Provide the [x, y] coordinate of the cell's center where the given text is located.  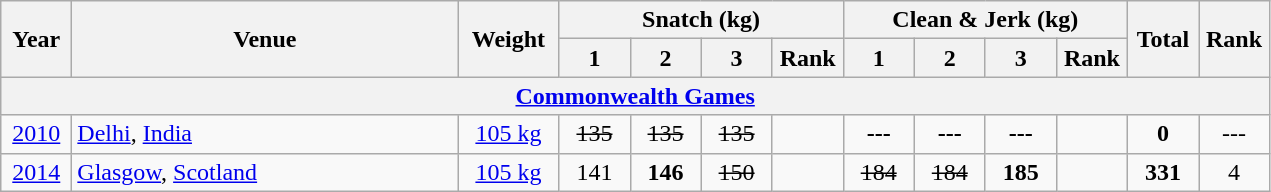
331 [1162, 172]
185 [1020, 172]
141 [594, 172]
Weight [508, 39]
146 [666, 172]
Glasgow, Scotland [265, 172]
2010 [36, 134]
4 [1234, 172]
150 [736, 172]
0 [1162, 134]
Total [1162, 39]
Venue [265, 39]
Delhi, India [265, 134]
Commonwealth Games [636, 96]
Snatch (kg) [701, 20]
Year [36, 39]
Clean & Jerk (kg) [985, 20]
2014 [36, 172]
